Find where the given text appears and provide that cell's center as [x, y] coordinate. 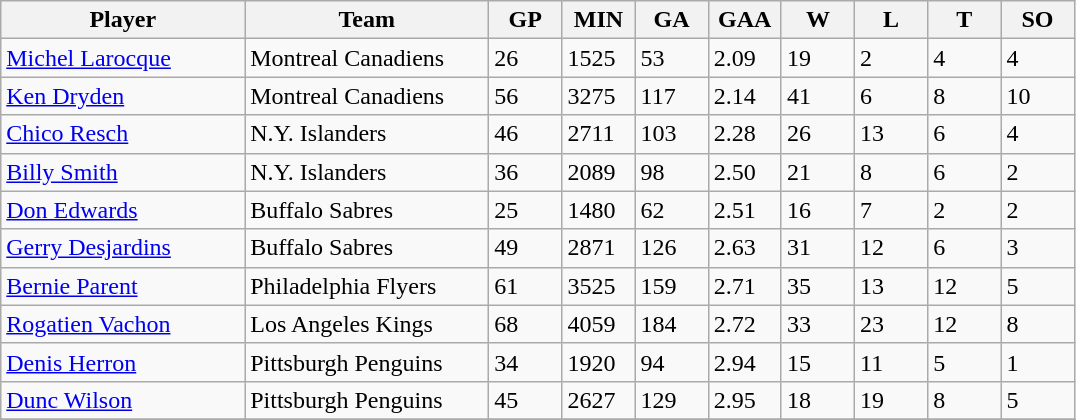
45 [526, 400]
2.72 [744, 324]
2.50 [744, 172]
1525 [598, 58]
36 [526, 172]
68 [526, 324]
53 [672, 58]
21 [818, 172]
L [892, 20]
2.71 [744, 286]
W [818, 20]
56 [526, 96]
Philadelphia Flyers [367, 286]
Player [123, 20]
129 [672, 400]
2.95 [744, 400]
Los Angeles Kings [367, 324]
2.94 [744, 362]
10 [1038, 96]
T [964, 20]
GA [672, 20]
Team [367, 20]
2.63 [744, 248]
126 [672, 248]
GP [526, 20]
7 [892, 210]
2.51 [744, 210]
98 [672, 172]
15 [818, 362]
34 [526, 362]
Michel Larocque [123, 58]
1 [1038, 362]
4059 [598, 324]
Bernie Parent [123, 286]
Chico Resch [123, 134]
3525 [598, 286]
3275 [598, 96]
35 [818, 286]
GAA [744, 20]
61 [526, 286]
Don Edwards [123, 210]
23 [892, 324]
31 [818, 248]
2711 [598, 134]
1920 [598, 362]
184 [672, 324]
Gerry Desjardins [123, 248]
Dunc Wilson [123, 400]
49 [526, 248]
Rogatien Vachon [123, 324]
46 [526, 134]
62 [672, 210]
2871 [598, 248]
11 [892, 362]
33 [818, 324]
94 [672, 362]
159 [672, 286]
25 [526, 210]
SO [1038, 20]
Ken Dryden [123, 96]
103 [672, 134]
Billy Smith [123, 172]
MIN [598, 20]
Denis Herron [123, 362]
2.28 [744, 134]
3 [1038, 248]
2.14 [744, 96]
2627 [598, 400]
16 [818, 210]
2.09 [744, 58]
41 [818, 96]
2089 [598, 172]
1480 [598, 210]
18 [818, 400]
117 [672, 96]
